Determine the (x, y) coordinate at the center of the cell enclosing the given text.  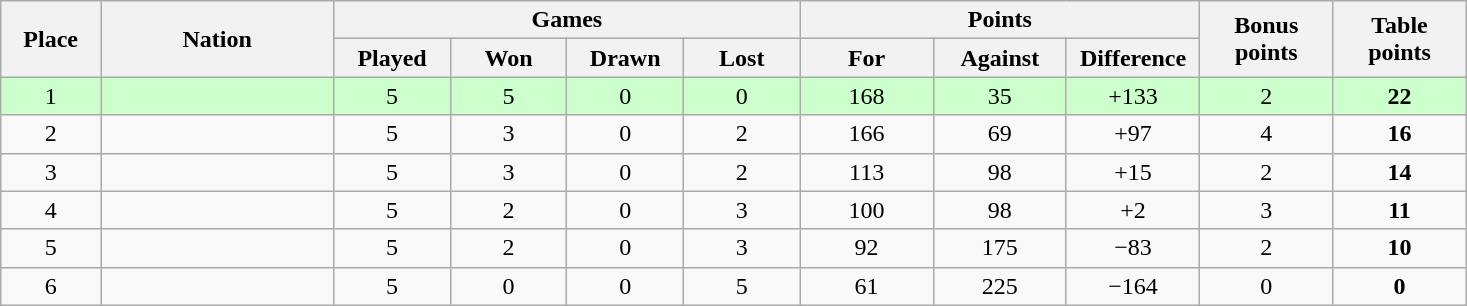
+133 (1132, 96)
113 (866, 172)
92 (866, 248)
−164 (1132, 286)
Tablepoints (1400, 39)
+15 (1132, 172)
Difference (1132, 58)
14 (1400, 172)
69 (1000, 134)
Lost (742, 58)
Played (392, 58)
Points (1000, 20)
+2 (1132, 210)
Against (1000, 58)
For (866, 58)
166 (866, 134)
−83 (1132, 248)
+97 (1132, 134)
35 (1000, 96)
6 (51, 286)
225 (1000, 286)
Games (567, 20)
Place (51, 39)
61 (866, 286)
175 (1000, 248)
11 (1400, 210)
100 (866, 210)
10 (1400, 248)
Won (508, 58)
Drawn (626, 58)
1 (51, 96)
Bonuspoints (1266, 39)
168 (866, 96)
22 (1400, 96)
16 (1400, 134)
Nation (218, 39)
